Pinpoint the cell where the given text exists, returning its (x, y) midpoint coordinate. 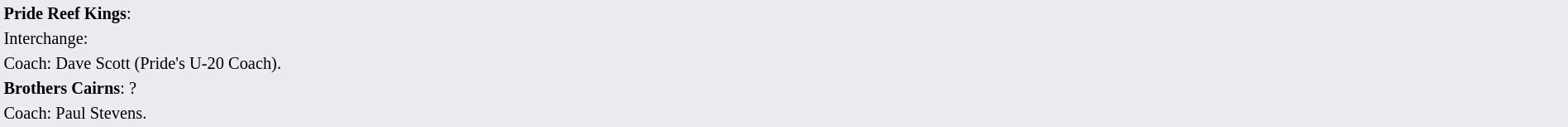
Coach: Dave Scott (Pride's U-20 Coach). (784, 63)
Brothers Cairns: ? (784, 88)
Interchange: (784, 38)
Pride Reef Kings: (784, 13)
Coach: Paul Stevens. (784, 113)
